Locate the cell with the specified text and output its [X, Y] center coordinate. 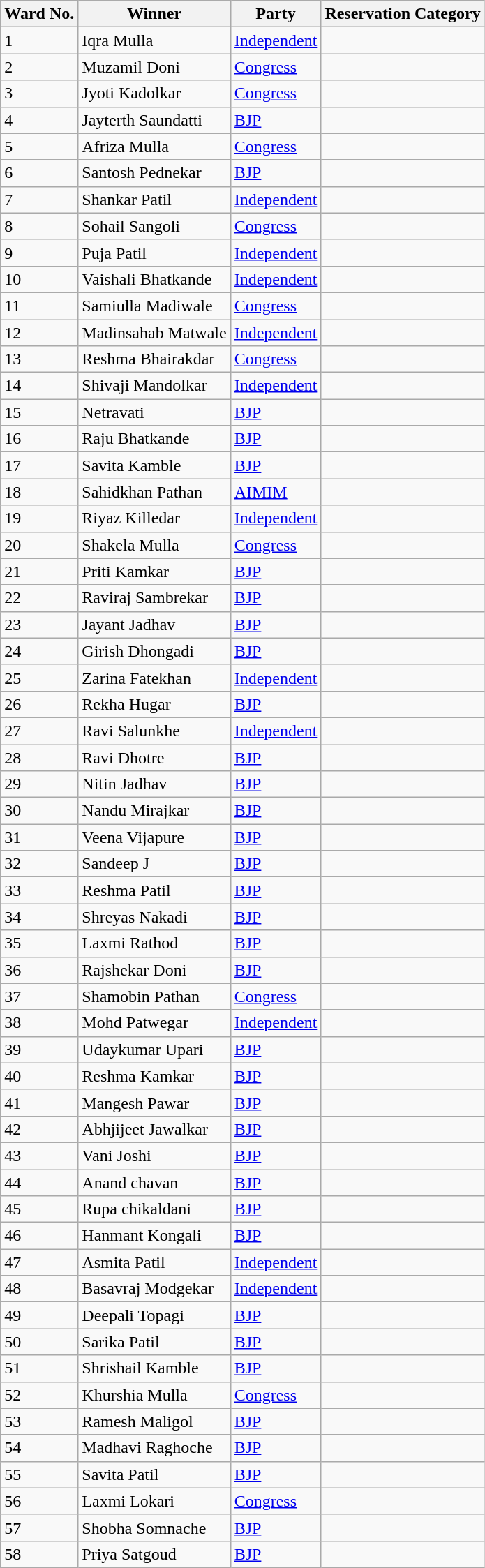
Rekha Hugar [154, 704]
35 [39, 943]
Riyaz Killedar [154, 518]
10 [39, 279]
Udaykumar Upari [154, 1050]
6 [39, 173]
28 [39, 757]
2 [39, 67]
44 [39, 1183]
Nitin Jadhav [154, 784]
Zarina Fatekhan [154, 678]
Mohd Patwegar [154, 1023]
Party [276, 14]
Puja Patil [154, 253]
Iqra Mulla [154, 40]
Vaishali Bhatkande [154, 279]
Jayterth Saundatti [154, 120]
Ward No. [39, 14]
41 [39, 1103]
49 [39, 1315]
29 [39, 784]
4 [39, 120]
Laxmi Lokari [154, 1501]
57 [39, 1528]
Raju Bhatkande [154, 439]
12 [39, 333]
Anand chavan [154, 1183]
Vani Joshi [154, 1156]
19 [39, 518]
Jayant Jadhav [154, 625]
Priya Satgoud [154, 1554]
Rupa chikaldani [154, 1209]
9 [39, 253]
5 [39, 147]
48 [39, 1289]
Shobha Somnache [154, 1528]
Samiulla Madiwale [154, 306]
Shivaji Mandolkar [154, 386]
Veena Vijapure [154, 837]
21 [39, 572]
1 [39, 40]
Raviraj Sambrekar [154, 598]
Reshma Kamkar [154, 1076]
Ramesh Maligol [154, 1421]
47 [39, 1262]
Mangesh Pawar [154, 1103]
Ravi Salunkhe [154, 731]
53 [39, 1421]
Shrishail Kamble [154, 1368]
Madhavi Raghoche [154, 1448]
Winner [154, 14]
Shankar Patil [154, 200]
18 [39, 492]
43 [39, 1156]
17 [39, 465]
Hanmant Kongali [154, 1236]
Ravi Dhotre [154, 757]
AIMIM [276, 492]
Netravati [154, 412]
42 [39, 1129]
50 [39, 1342]
Laxmi Rathod [154, 943]
25 [39, 678]
37 [39, 996]
14 [39, 386]
Sohail Sangoli [154, 226]
Basavraj Modgekar [154, 1289]
34 [39, 917]
15 [39, 412]
16 [39, 439]
7 [39, 200]
22 [39, 598]
20 [39, 545]
Sarika Patil [154, 1342]
27 [39, 731]
Abhjijeet Jawalkar [154, 1129]
24 [39, 651]
Savita Patil [154, 1474]
Sahidkhan Pathan [154, 492]
26 [39, 704]
33 [39, 890]
Afriza Mulla [154, 147]
3 [39, 94]
Shreyas Nakadi [154, 917]
40 [39, 1076]
32 [39, 864]
8 [39, 226]
36 [39, 970]
Asmita Patil [154, 1262]
Khurshia Mulla [154, 1395]
Reservation Category [403, 14]
Girish Dhongadi [154, 651]
Shakela Mulla [154, 545]
Reshma Bhairakdar [154, 359]
54 [39, 1448]
38 [39, 1023]
Priti Kamkar [154, 572]
52 [39, 1395]
55 [39, 1474]
Madinsahab Matwale [154, 333]
Muzamil Doni [154, 67]
Nandu Mirajkar [154, 811]
39 [39, 1050]
23 [39, 625]
56 [39, 1501]
Reshma Patil [154, 890]
Jyoti Kadolkar [154, 94]
45 [39, 1209]
11 [39, 306]
Savita Kamble [154, 465]
Rajshekar Doni [154, 970]
31 [39, 837]
Shamobin Pathan [154, 996]
Deepali Topagi [154, 1315]
30 [39, 811]
Sandeep J [154, 864]
58 [39, 1554]
Santosh Pednekar [154, 173]
46 [39, 1236]
13 [39, 359]
51 [39, 1368]
